Extract the [X, Y] coordinate from the center of the cell holding the provided text.  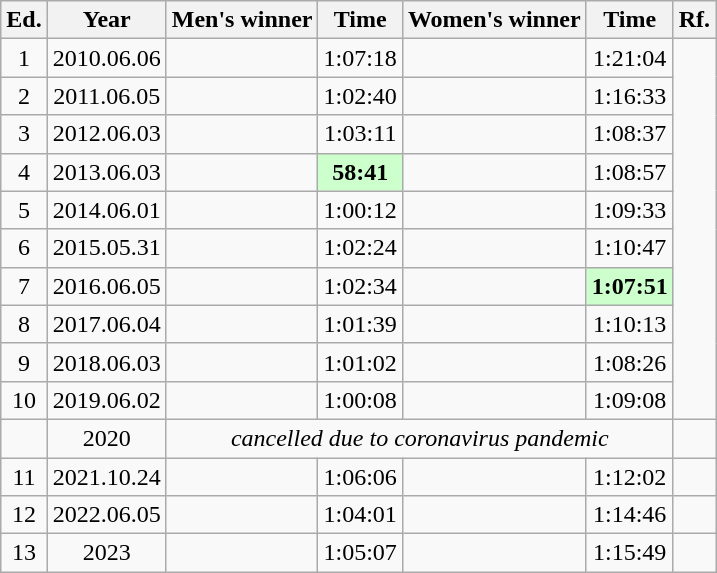
4 [24, 172]
1:08:57 [630, 172]
2022.06.05 [106, 515]
1:08:26 [630, 362]
8 [24, 324]
Year [106, 20]
2013.06.03 [106, 172]
3 [24, 134]
2015.05.31 [106, 248]
1:10:13 [630, 324]
2012.06.03 [106, 134]
2010.06.06 [106, 58]
1:03:11 [360, 134]
1:14:46 [630, 515]
cancelled due to coronavirus pandemic [420, 438]
1:21:04 [630, 58]
7 [24, 286]
1:01:02 [360, 362]
1:07:51 [630, 286]
1:12:02 [630, 477]
1:02:34 [360, 286]
9 [24, 362]
2016.06.05 [106, 286]
2017.06.04 [106, 324]
1:09:33 [630, 210]
Women's winner [494, 20]
1:10:47 [630, 248]
11 [24, 477]
10 [24, 400]
13 [24, 553]
5 [24, 210]
1:01:39 [360, 324]
2023 [106, 553]
1:09:08 [630, 400]
1:07:18 [360, 58]
1:04:01 [360, 515]
2021.10.24 [106, 477]
1:08:37 [630, 134]
12 [24, 515]
2019.06.02 [106, 400]
1:02:40 [360, 96]
2020 [106, 438]
1 [24, 58]
2011.06.05 [106, 96]
1:02:24 [360, 248]
Rf. [694, 20]
1:05:07 [360, 553]
2014.06.01 [106, 210]
2 [24, 96]
2018.06.03 [106, 362]
1:00:08 [360, 400]
Ed. [24, 20]
Men's winner [242, 20]
1:00:12 [360, 210]
1:15:49 [630, 553]
1:06:06 [360, 477]
6 [24, 248]
58:41 [360, 172]
1:16:33 [630, 96]
